For the text-containing cell, return its midpoint in (X, Y) coordinate format. 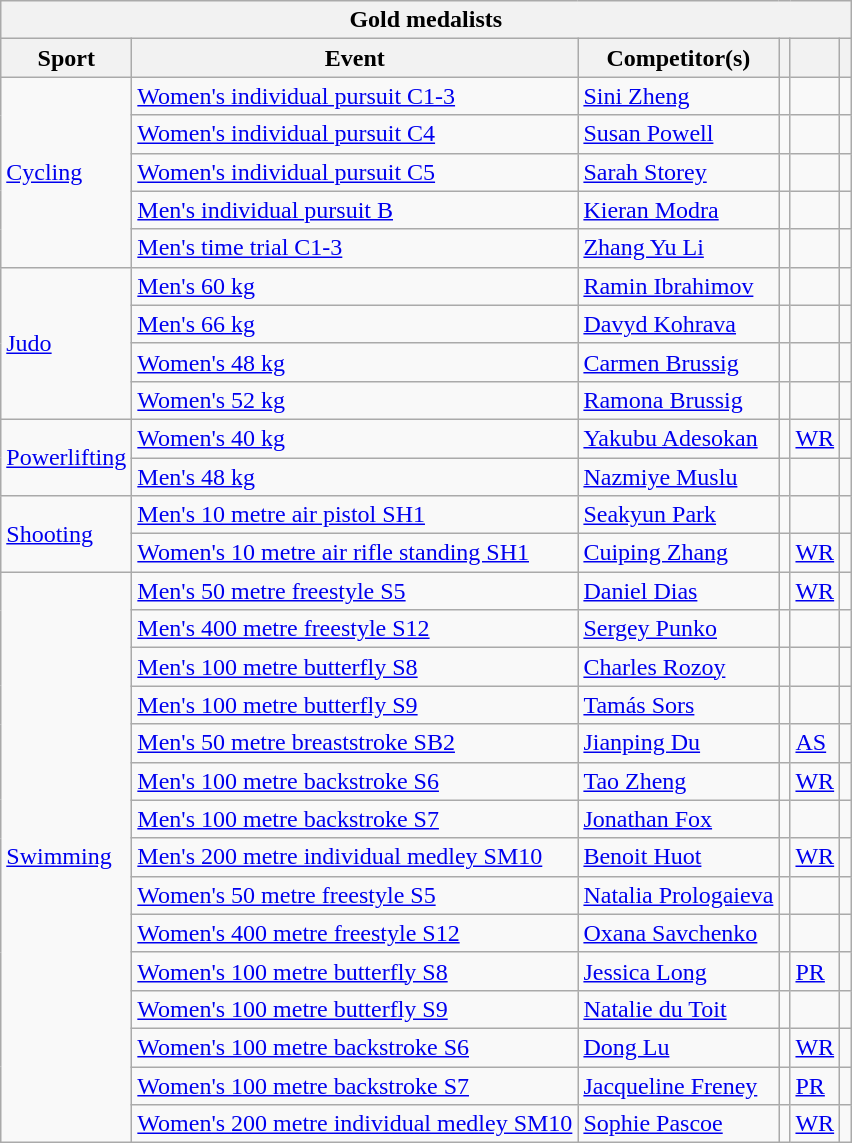
Men's 100 metre butterfly S9 (355, 705)
Yakubu Adesokan (678, 438)
Sarah Storey (678, 172)
Men's 50 metre freestyle S5 (355, 591)
Susan Powell (678, 134)
Women's 100 metre backstroke S7 (355, 1085)
Women's 400 metre freestyle S12 (355, 933)
Natalia Prologaieva (678, 895)
Gold medalists (426, 20)
Zhang Yu Li (678, 248)
Dong Lu (678, 1047)
Jianping Du (678, 743)
Men's time trial C1-3 (355, 248)
Cuiping Zhang (678, 553)
Women's 40 kg (355, 438)
Men's 200 metre individual medley SM10 (355, 857)
Daniel Dias (678, 591)
Women's 10 metre air rifle standing SH1 (355, 553)
Nazmiye Muslu (678, 477)
Men's 10 metre air pistol SH1 (355, 515)
Sini Zheng (678, 96)
Men's 50 metre breaststroke SB2 (355, 743)
Sergey Punko (678, 629)
Tamás Sors (678, 705)
Sophie Pascoe (678, 1124)
Swimming (66, 858)
Women's 52 kg (355, 400)
Women's 100 metre backstroke S6 (355, 1047)
Tao Zheng (678, 781)
Judo (66, 343)
Sport (66, 58)
Davyd Kohrava (678, 324)
Women's 100 metre butterfly S8 (355, 971)
Jessica Long (678, 971)
Benoit Huot (678, 857)
Men's 60 kg (355, 286)
Men's 100 metre backstroke S6 (355, 781)
Women's 200 metre individual medley SM10 (355, 1124)
Men's 100 metre butterfly S8 (355, 667)
Competitor(s) (678, 58)
Women's 48 kg (355, 362)
Women's individual pursuit C5 (355, 172)
Natalie du Toit (678, 1009)
Men's 48 kg (355, 477)
Women's 50 metre freestyle S5 (355, 895)
Ramona Brussig (678, 400)
Women's individual pursuit C1-3 (355, 96)
Jonathan Fox (678, 819)
Women's individual pursuit C4 (355, 134)
Charles Rozoy (678, 667)
Women's 100 metre butterfly S9 (355, 1009)
Men's 400 metre freestyle S12 (355, 629)
Jacqueline Freney (678, 1085)
Shooting (66, 534)
Seakyun Park (678, 515)
Powerlifting (66, 457)
AS (815, 743)
Men's 66 kg (355, 324)
Ramin Ibrahimov (678, 286)
Men's 100 metre backstroke S7 (355, 819)
Oxana Savchenko (678, 933)
Carmen Brussig (678, 362)
Men's individual pursuit B (355, 210)
Cycling (66, 172)
Kieran Modra (678, 210)
Event (355, 58)
